Return [X, Y] of the center of cell containing provided text 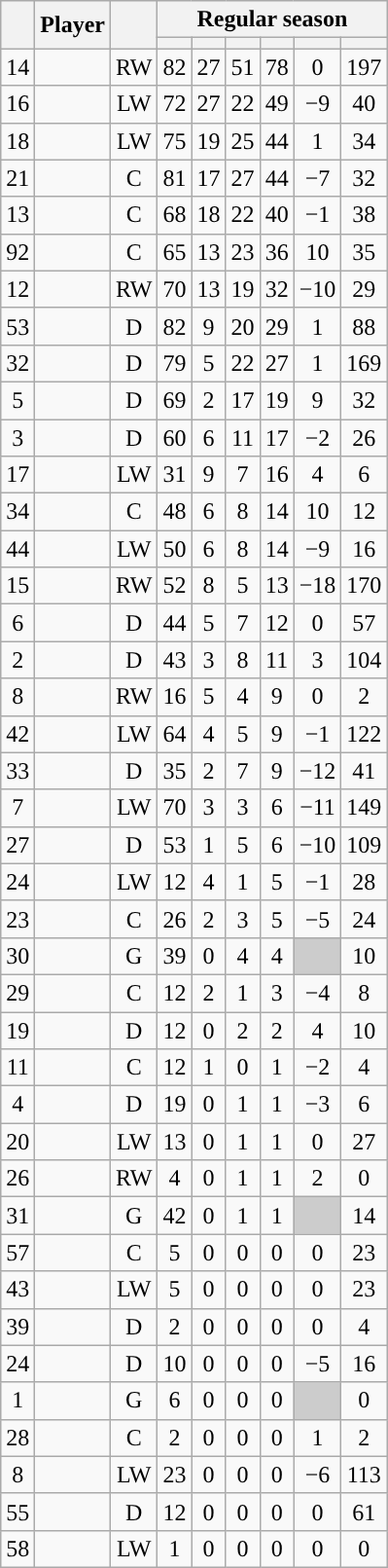
60 [175, 437]
−6 [317, 1475]
75 [175, 141]
109 [364, 845]
104 [364, 660]
15 [18, 586]
49 [276, 104]
170 [364, 586]
64 [175, 734]
78 [276, 67]
61 [364, 1512]
33 [18, 771]
92 [18, 252]
122 [364, 734]
21 [18, 178]
65 [175, 252]
48 [175, 512]
−7 [317, 178]
−12 [317, 771]
88 [364, 326]
−4 [317, 993]
36 [276, 252]
Regular season [272, 19]
68 [175, 215]
30 [18, 956]
58 [18, 1549]
69 [175, 400]
51 [243, 67]
72 [175, 104]
79 [175, 363]
41 [364, 771]
52 [175, 586]
197 [364, 67]
−11 [317, 808]
38 [364, 215]
25 [243, 141]
50 [175, 549]
−18 [317, 586]
−3 [317, 1105]
81 [175, 178]
Player [73, 25]
149 [364, 808]
113 [364, 1475]
169 [364, 363]
55 [18, 1512]
